Provide the (x, y) coordinate of the cell's center where the given text is located.  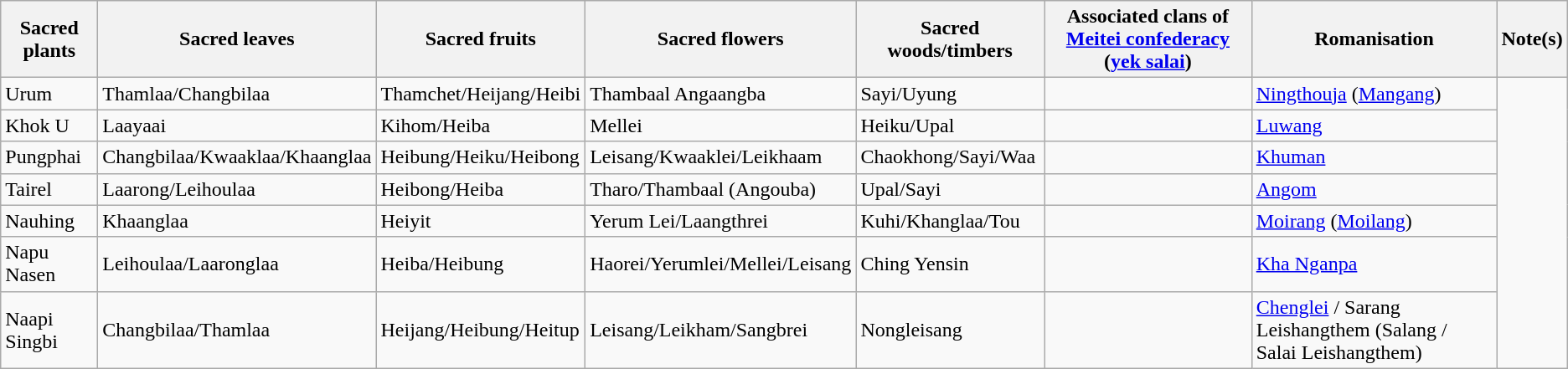
Heijang/Heibung/Heitup (481, 330)
Sacred flowers (720, 39)
Mellei (720, 126)
Khok U (49, 126)
Tharo/Thambaal (Angouba) (720, 189)
Luwang (1374, 126)
Nauhing (49, 221)
Kha Nganpa (1374, 264)
Romanisation (1374, 39)
Yerum Lei/Laangthrei (720, 221)
Heibung/Heiku/Heibong (481, 157)
Urum (49, 94)
Heibong/Heiba (481, 189)
Leihoulaa/Laaronglaa (237, 264)
Nongleisang (950, 330)
Sacred woods/timbers (950, 39)
Leisang/Leikham/Sangbrei (720, 330)
Sacred leaves (237, 39)
Chenglei / Sarang Leishangthem (Salang / Salai Leishangthem) (1374, 330)
Kihom/Heiba (481, 126)
Pungphai (49, 157)
Khaanglaa (237, 221)
Tairel (49, 189)
Heiyit (481, 221)
Chaokhong/Sayi/Waa (950, 157)
Changbilaa/Kwaaklaa/Khaanglaa (237, 157)
Associated clans of Meitei confederacy (yek salai) (1148, 39)
Moirang (Moilang) (1374, 221)
Sayi/Uyung (950, 94)
Khuman (1374, 157)
Kuhi/Khanglaa/Tou (950, 221)
Thamchet/Heijang/Heibi (481, 94)
Heiku/Upal (950, 126)
Laarong/Leihoulaa (237, 189)
Thambaal Angaangba (720, 94)
Heiba/Heibung (481, 264)
Naapi Singbi (49, 330)
Sacred plants (49, 39)
Leisang/Kwaaklei/Leikhaam (720, 157)
Note(s) (1532, 39)
Ningthouja (Mangang) (1374, 94)
Laayaai (237, 126)
Ching Yensin (950, 264)
Angom (1374, 189)
Sacred fruits (481, 39)
Napu Nasen (49, 264)
Changbilaa/Thamlaa (237, 330)
Haorei/Yerumlei/Mellei/Leisang (720, 264)
Thamlaa/Changbilaa (237, 94)
Upal/Sayi (950, 189)
